Scan for the cell matching the given text and deliver its [X, Y] coordinate at center. 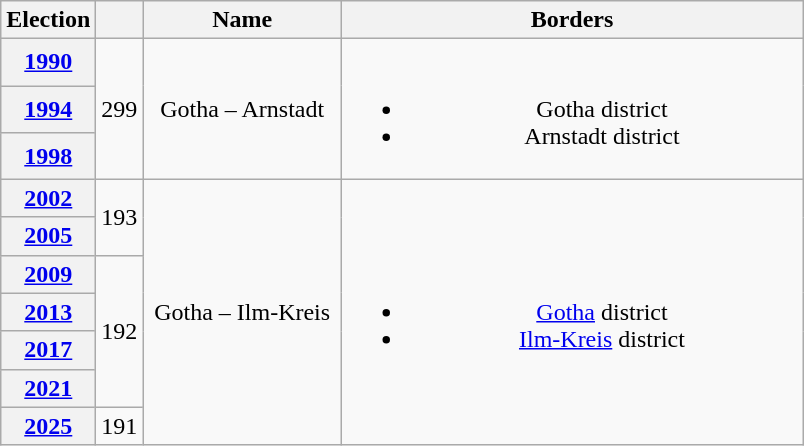
Election [48, 20]
Gotha districtArnstadt district [572, 109]
Name [242, 20]
Gotha districtIlm-Kreis district [572, 312]
1998 [48, 156]
1990 [48, 62]
2013 [48, 312]
Borders [572, 20]
2009 [48, 274]
2021 [48, 388]
2025 [48, 426]
1994 [48, 110]
191 [120, 426]
192 [120, 331]
2002 [48, 198]
193 [120, 217]
Gotha – Arnstadt [242, 109]
2017 [48, 350]
2005 [48, 236]
299 [120, 109]
Gotha – Ilm-Kreis [242, 312]
